Find where the given text appears and provide that cell's center as [X, Y] coordinate. 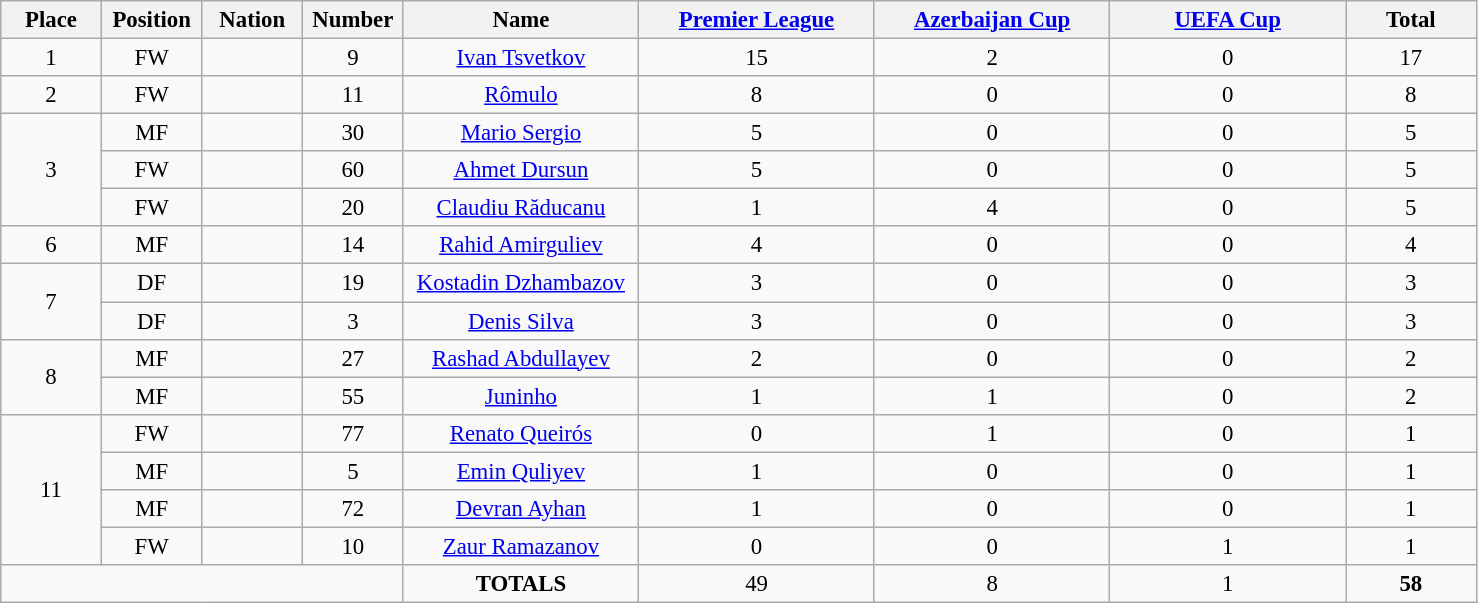
Devran Ayhan [521, 509]
17 [1412, 58]
20 [354, 208]
Ahmet Dursun [521, 170]
Zaur Ramazanov [521, 546]
Claudiu Răducanu [521, 208]
Renato Queirós [521, 433]
Ivan Tsvetkov [521, 58]
55 [354, 396]
49 [757, 584]
14 [354, 245]
TOTALS [521, 584]
10 [354, 546]
Kostadin Dzhambazov [521, 283]
27 [354, 358]
Name [521, 20]
77 [354, 433]
Mario Sergio [521, 133]
7 [52, 302]
Position [152, 20]
19 [354, 283]
30 [354, 133]
60 [354, 170]
Total [1412, 20]
Premier League [757, 20]
Rahid Amirguliev [521, 245]
72 [354, 509]
Rashad Abdullayev [521, 358]
Number [354, 20]
Rômulo [521, 95]
Emin Quliyev [521, 471]
Juninho [521, 396]
9 [354, 58]
Nation [252, 20]
Denis Silva [521, 321]
Place [52, 20]
UEFA Cup [1228, 20]
6 [52, 245]
Azerbaijan Cup [992, 20]
58 [1412, 584]
15 [757, 58]
